Detect which cell encompasses the target text, then output its [x, y] center coordinate. 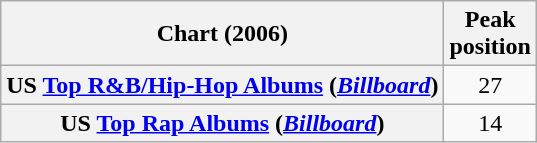
US Top R&B/Hip-Hop Albums (Billboard) [222, 85]
US Top Rap Albums (Billboard) [222, 123]
27 [490, 85]
14 [490, 123]
Chart (2006) [222, 34]
Peakposition [490, 34]
